Output the [x, y] coordinate of the center of the cell containing the given text.  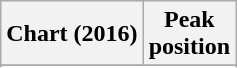
Peak position [189, 34]
Chart (2016) [72, 34]
